Scan for the cell matching the given text and deliver its (x, y) coordinate at center. 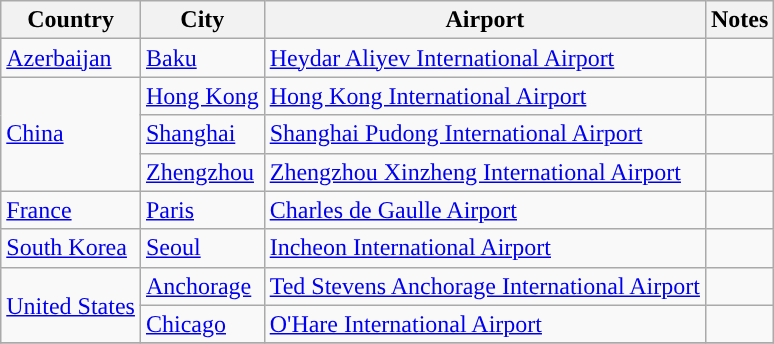
Notes (739, 20)
South Korea (71, 248)
Zhengzhou (202, 172)
Airport (484, 20)
O'Hare International Airport (484, 324)
Anchorage (202, 286)
Paris (202, 210)
Azerbaijan (71, 58)
Shanghai Pudong International Airport (484, 134)
Country (71, 20)
Hong Kong International Airport (484, 96)
Shanghai (202, 134)
Baku (202, 58)
Charles de Gaulle Airport (484, 210)
Heydar Aliyev International Airport (484, 58)
France (71, 210)
City (202, 20)
Seoul (202, 248)
Incheon International Airport (484, 248)
Zhengzhou Xinzheng International Airport (484, 172)
United States (71, 305)
China (71, 134)
Chicago (202, 324)
Hong Kong (202, 96)
Ted Stevens Anchorage International Airport (484, 286)
